Pinpoint the cell where the given text exists, returning its [x, y] midpoint coordinate. 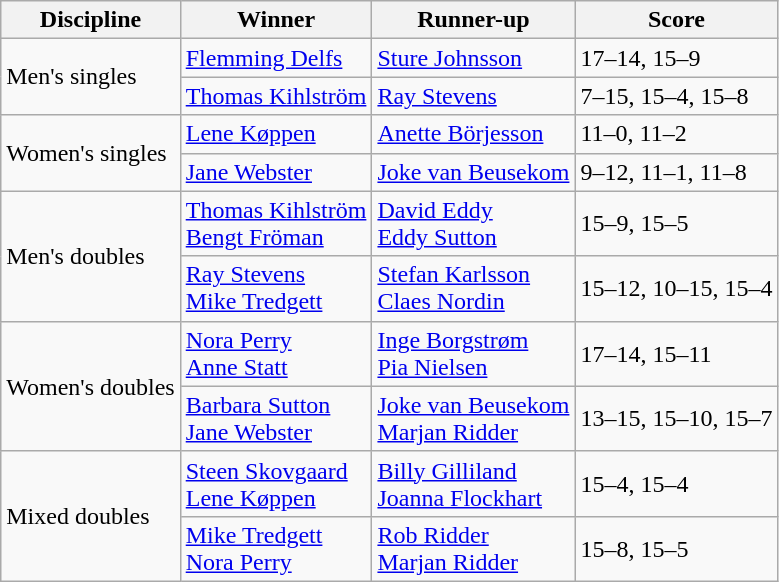
Rob Ridder Marjan Ridder [474, 548]
Inge Borgstrøm Pia Nielsen [474, 354]
Steen Skovgaard Lene Køppen [276, 484]
11–0, 11–2 [676, 134]
Billy Gilliland Joanna Flockhart [474, 484]
17–14, 15–11 [676, 354]
Jane Webster [276, 172]
Barbara Sutton Jane Webster [276, 418]
Nora Perry Anne Statt [276, 354]
Sture Johnsson [474, 58]
Score [676, 20]
Anette Börjesson [474, 134]
Men's singles [90, 77]
Winner [276, 20]
7–15, 15–4, 15–8 [676, 96]
Women's singles [90, 153]
15–9, 15–5 [676, 224]
Ray Stevens Mike Tredgett [276, 288]
9–12, 11–1, 11–8 [676, 172]
Women's doubles [90, 386]
Men's doubles [90, 256]
Joke van Beusekom Marjan Ridder [474, 418]
Runner-up [474, 20]
Thomas Kihlström Bengt Fröman [276, 224]
Thomas Kihlström [276, 96]
15–12, 10–15, 15–4 [676, 288]
15–4, 15–4 [676, 484]
David Eddy Eddy Sutton [474, 224]
17–14, 15–9 [676, 58]
13–15, 15–10, 15–7 [676, 418]
Joke van Beusekom [474, 172]
Mixed doubles [90, 516]
Discipline [90, 20]
Stefan Karlsson Claes Nordin [474, 288]
Flemming Delfs [276, 58]
Mike Tredgett Nora Perry [276, 548]
Lene Køppen [276, 134]
15–8, 15–5 [676, 548]
Ray Stevens [474, 96]
